Determine the [x, y] coordinate at the center of the cell enclosing the given text.  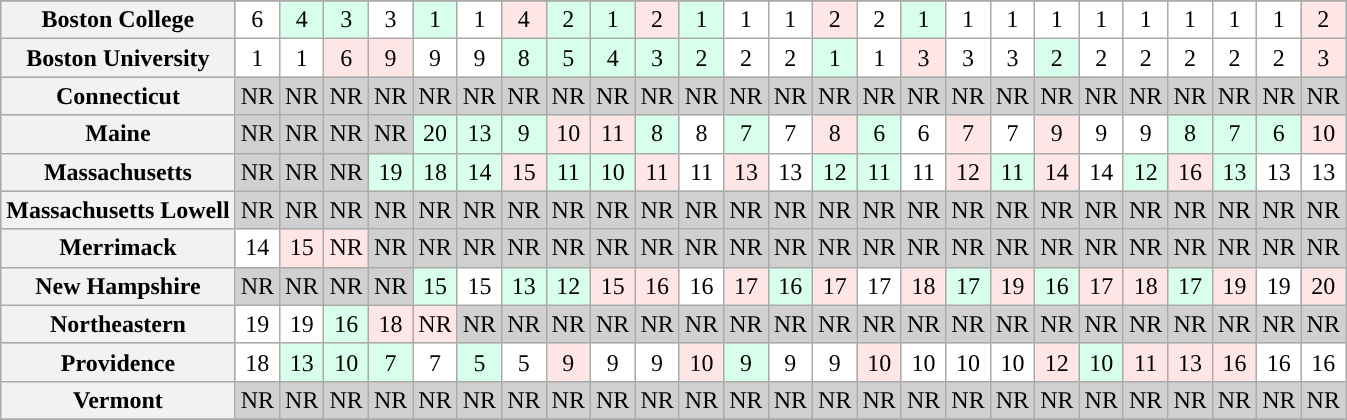
Merrimack [118, 248]
Vermont [118, 400]
Maine [118, 134]
Northeastern [118, 324]
Providence [118, 362]
Boston College [118, 20]
Boston University [118, 58]
Massachusetts [118, 172]
Massachusetts Lowell [118, 210]
New Hampshire [118, 286]
Connecticut [118, 96]
